Return the (X, Y) coordinate for the center point of the cell that contains the specified text.  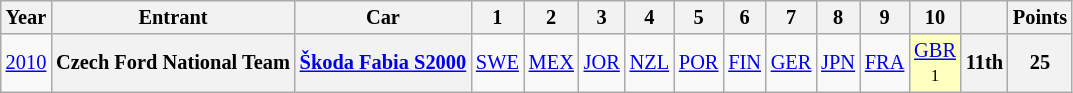
SWE (498, 63)
2 (552, 17)
6 (744, 17)
Czech Ford National Team (173, 63)
FIN (744, 63)
GBR1 (935, 63)
NZL (650, 63)
Škoda Fabia S2000 (383, 63)
JOR (602, 63)
Entrant (173, 17)
7 (791, 17)
GER (791, 63)
4 (650, 17)
11th (984, 63)
10 (935, 17)
9 (884, 17)
MEX (552, 63)
POR (698, 63)
Points (1040, 17)
5 (698, 17)
Year (26, 17)
8 (838, 17)
25 (1040, 63)
JPN (838, 63)
Car (383, 17)
FRA (884, 63)
2010 (26, 63)
3 (602, 17)
1 (498, 17)
